For the text-containing cell, return its midpoint in (x, y) coordinate format. 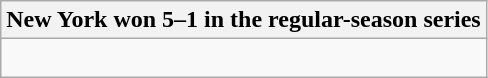
New York won 5–1 in the regular-season series (244, 20)
